Extract the [X, Y] coordinate from the center of the cell holding the provided text.  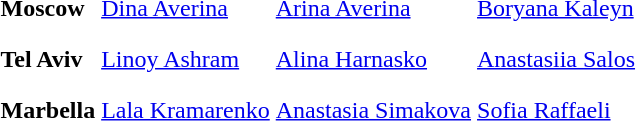
Linoy Ashram [186, 59]
Alina Harnasko [373, 59]
